Return [X, Y] of the center of cell containing provided text 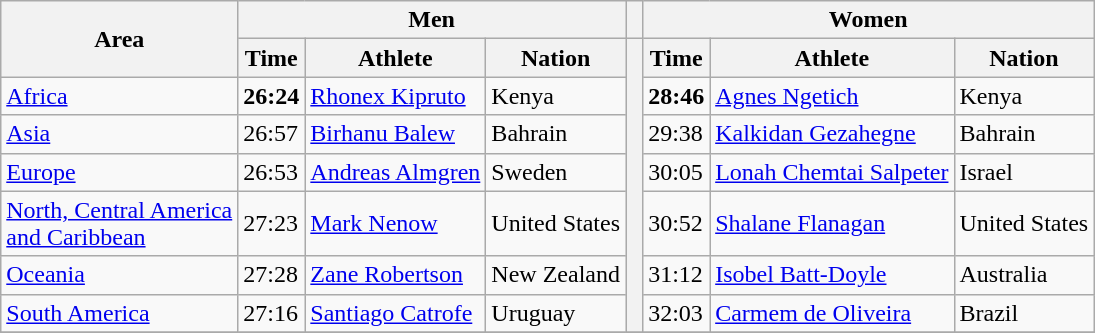
Andreas Almgren [396, 172]
Kalkidan Gezahegne [832, 134]
Brazil [1024, 313]
Africa [120, 96]
27:28 [272, 275]
Uruguay [556, 313]
26:24 [272, 96]
Carmem de Oliveira [832, 313]
Men [432, 20]
32:03 [676, 313]
Oceania [120, 275]
Mark Nenow [396, 224]
Santiago Catrofe [396, 313]
30:05 [676, 172]
Women [868, 20]
Zane Robertson [396, 275]
30:52 [676, 224]
Rhonex Kipruto [396, 96]
26:57 [272, 134]
North, Central America and Caribbean [120, 224]
Australia [1024, 275]
Lonah Chemtai Salpeter [832, 172]
Israel [1024, 172]
27:23 [272, 224]
New Zealand [556, 275]
Agnes Ngetich [832, 96]
Sweden [556, 172]
South America [120, 313]
28:46 [676, 96]
Asia [120, 134]
Birhanu Balew [396, 134]
29:38 [676, 134]
26:53 [272, 172]
31:12 [676, 275]
Shalane Flanagan [832, 224]
Area [120, 39]
Isobel Batt-Doyle [832, 275]
27:16 [272, 313]
Europe [120, 172]
